Scan for the cell matching the given text and deliver its (X, Y) coordinate at center. 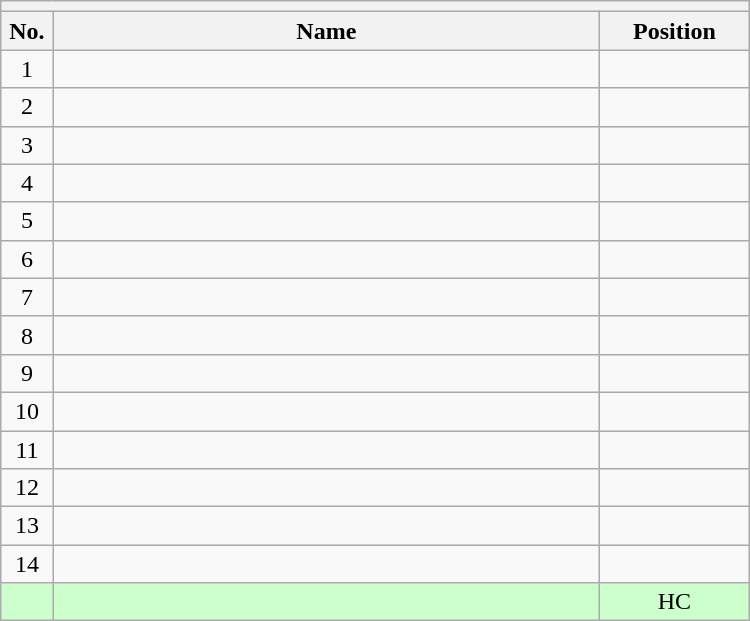
Position (675, 31)
12 (27, 488)
Name (326, 31)
7 (27, 297)
No. (27, 31)
10 (27, 411)
4 (27, 183)
6 (27, 259)
8 (27, 335)
11 (27, 449)
2 (27, 107)
14 (27, 564)
5 (27, 221)
13 (27, 526)
9 (27, 373)
HC (675, 602)
1 (27, 69)
3 (27, 145)
